Return the (X, Y) coordinate for the center point of the cell that contains the specified text.  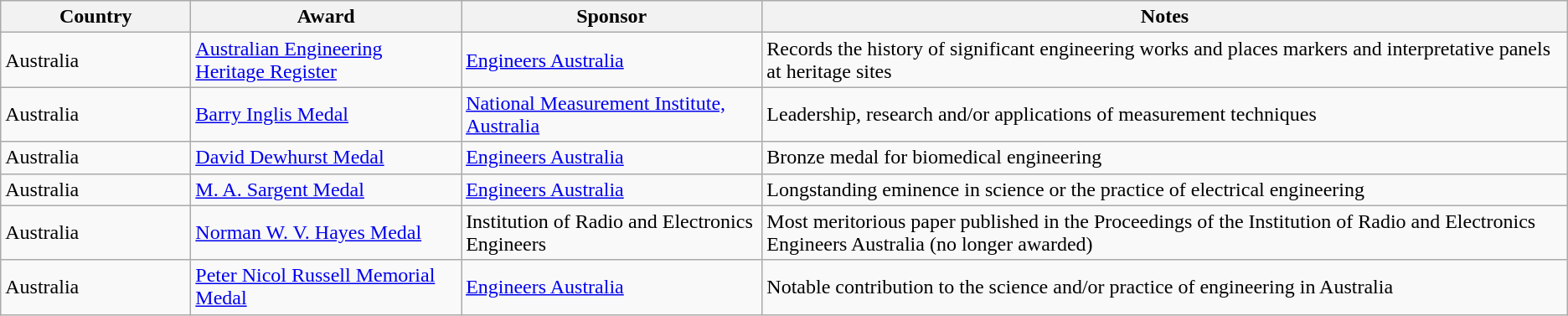
Longstanding eminence in science or the practice of electrical engineering (1164, 189)
Records the history of significant engineering works and places markers and interpretative panels at heritage sites (1164, 60)
Notable contribution to the science and/or practice of engineering in Australia (1164, 287)
Peter Nicol Russell Memorial Medal (327, 287)
Most meritorious paper published in the Proceedings of the Institution of Radio and Electronics Engineers Australia (no longer awarded) (1164, 233)
Notes (1164, 17)
Norman W. V. Hayes Medal (327, 233)
Sponsor (611, 17)
National Measurement Institute, Australia (611, 114)
Leadership, research and/or applications of measurement techniques (1164, 114)
David Dewhurst Medal (327, 158)
Barry Inglis Medal (327, 114)
Country (95, 17)
M. A. Sargent Medal (327, 189)
Institution of Radio and Electronics Engineers (611, 233)
Bronze medal for biomedical engineering (1164, 158)
Award (327, 17)
Australian Engineering Heritage Register (327, 60)
